Search for the cell housing the specified text and yield its [x, y] center coordinate. 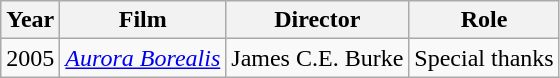
James C.E. Burke [318, 58]
Special thanks [484, 58]
2005 [30, 58]
Year [30, 20]
Director [318, 20]
Role [484, 20]
Aurora Borealis [143, 58]
Film [143, 20]
